Pinpoint the cell where the given text exists, returning its (x, y) midpoint coordinate. 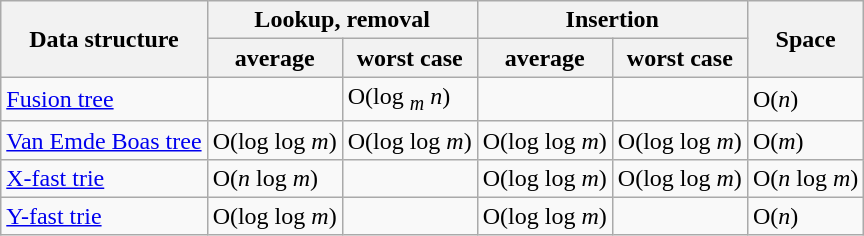
Lookup, removal (342, 20)
Y-fast trie (104, 216)
X-fast trie (104, 178)
Van Emde Boas tree (104, 140)
O(m) (805, 140)
Insertion (612, 20)
Space (805, 39)
O(log m n) (410, 99)
Data structure (104, 39)
Fusion tree (104, 99)
